Return (x, y) of the center of cell containing provided text 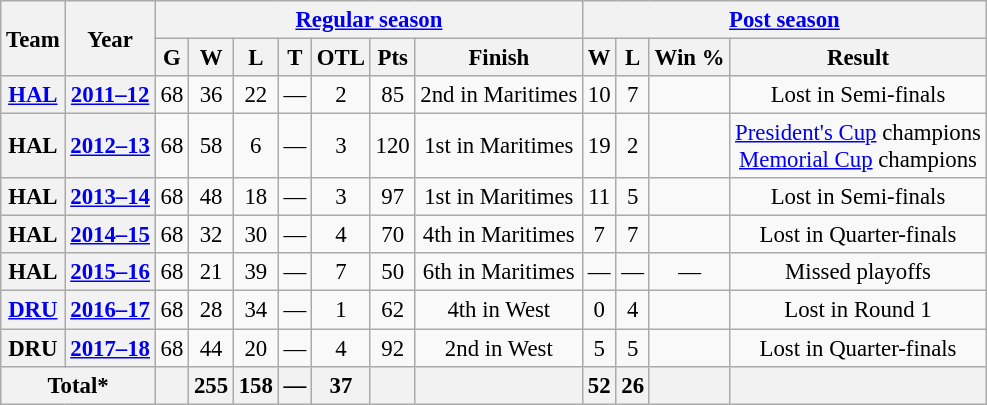
Pts (392, 58)
26 (632, 385)
50 (392, 273)
President's Cup championsMemorial Cup champions (858, 146)
22 (256, 95)
T (294, 58)
158 (256, 385)
120 (392, 146)
6th in Maritimes (499, 273)
Result (858, 58)
97 (392, 197)
18 (256, 197)
28 (212, 310)
32 (212, 235)
70 (392, 235)
2017–18 (110, 348)
OTL (342, 58)
Missed playoffs (858, 273)
Total* (78, 385)
44 (212, 348)
2nd in Maritimes (499, 95)
4th in West (499, 310)
G (172, 58)
Lost in Round 1 (858, 310)
2016–17 (110, 310)
30 (256, 235)
1 (342, 310)
58 (212, 146)
0 (600, 310)
48 (212, 197)
36 (212, 95)
Finish (499, 58)
62 (392, 310)
52 (600, 385)
2nd in West (499, 348)
19 (600, 146)
2015–16 (110, 273)
2013–14 (110, 197)
85 (392, 95)
Year (110, 38)
4th in Maritimes (499, 235)
Post season (785, 20)
2014–15 (110, 235)
34 (256, 310)
21 (212, 273)
Regular season (368, 20)
2012–13 (110, 146)
20 (256, 348)
92 (392, 348)
2011–12 (110, 95)
11 (600, 197)
Team (33, 38)
6 (256, 146)
39 (256, 273)
255 (212, 385)
10 (600, 95)
37 (342, 385)
Win % (689, 58)
